Capture the cell that displays the provided text and extract its [X, Y] central coordinate. 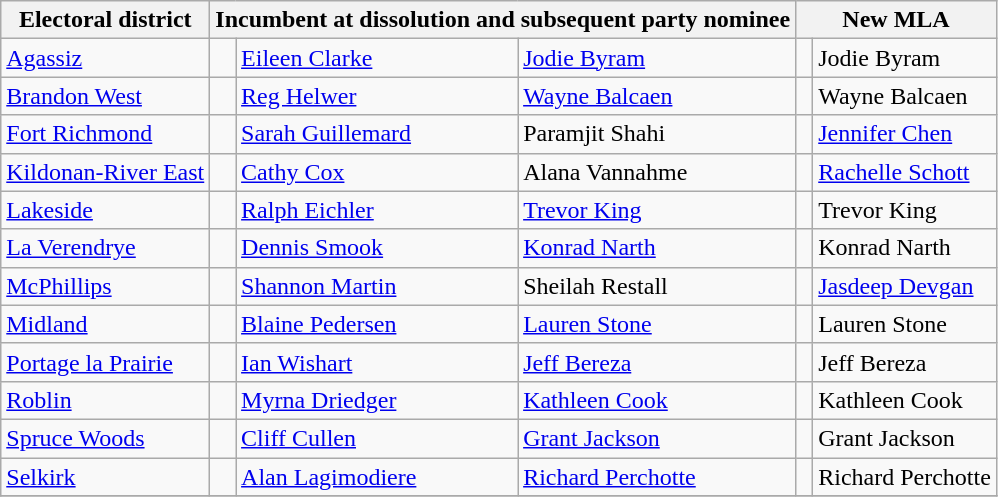
Reg Helwer [377, 96]
Brandon West [106, 96]
Jennifer Chen [905, 134]
Ralph Eichler [377, 210]
Blaine Pedersen [377, 324]
Eileen Clarke [377, 58]
Alana Vannahme [657, 172]
Sarah Guillemard [377, 134]
McPhillips [106, 286]
Paramjit Shahi [657, 134]
New MLA [896, 20]
Kildonan-River East [106, 172]
Rachelle Schott [905, 172]
Selkirk [106, 477]
Sheilah Restall [657, 286]
Agassiz [106, 58]
Ian Wishart [377, 362]
Jasdeep Devgan [905, 286]
Shannon Martin [377, 286]
Spruce Woods [106, 438]
Lakeside [106, 210]
Cathy Cox [377, 172]
Myrna Driedger [377, 400]
Alan Lagimodiere [377, 477]
Electoral district [106, 20]
Incumbent at dissolution and subsequent party nominee [503, 20]
Cliff Cullen [377, 438]
Midland [106, 324]
Fort Richmond [106, 134]
Roblin [106, 400]
Dennis Smook [377, 248]
Portage la Prairie [106, 362]
La Verendrye [106, 248]
